Output the [x, y] coordinate of the center of the cell containing the given text.  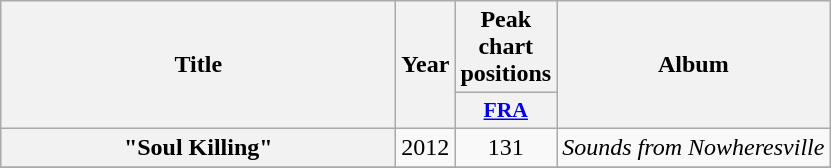
"Soul Killing" [198, 147]
Title [198, 65]
Album [694, 65]
131 [506, 147]
FRA [506, 111]
Sounds from Nowheresville [694, 147]
2012 [426, 147]
Year [426, 65]
Peak chart positions [506, 47]
